Return [X, Y] of the center of cell containing provided text 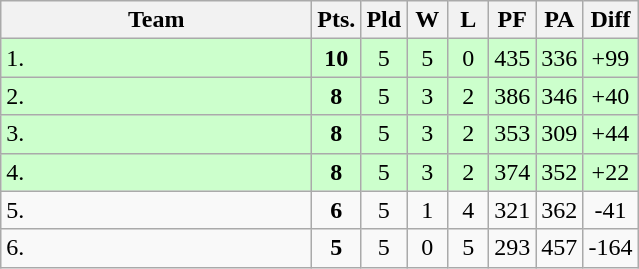
293 [512, 248]
-41 [610, 210]
309 [560, 134]
Team [156, 20]
374 [512, 172]
386 [512, 96]
1 [428, 210]
10 [336, 58]
+99 [610, 58]
Diff [610, 20]
PF [512, 20]
353 [512, 134]
435 [512, 58]
457 [560, 248]
W [428, 20]
+40 [610, 96]
321 [512, 210]
Pld [384, 20]
3. [156, 134]
1. [156, 58]
346 [560, 96]
336 [560, 58]
6 [336, 210]
352 [560, 172]
4 [468, 210]
L [468, 20]
362 [560, 210]
4. [156, 172]
-164 [610, 248]
6. [156, 248]
+22 [610, 172]
PA [560, 20]
+44 [610, 134]
5. [156, 210]
2. [156, 96]
Pts. [336, 20]
